Locate the cell with the specified text and output its [X, Y] center coordinate. 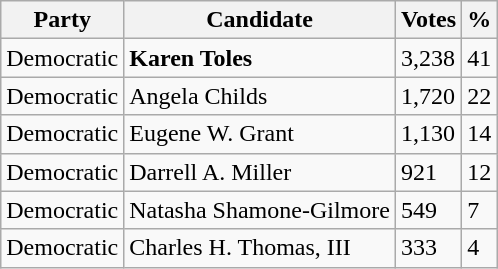
Darrell A. Miller [260, 172]
12 [480, 172]
3,238 [428, 58]
14 [480, 134]
Candidate [260, 20]
Eugene W. Grant [260, 134]
1,720 [428, 96]
Angela Childs [260, 96]
Charles H. Thomas, III [260, 248]
921 [428, 172]
22 [480, 96]
4 [480, 248]
1,130 [428, 134]
Party [62, 20]
41 [480, 58]
% [480, 20]
333 [428, 248]
Votes [428, 20]
549 [428, 210]
Karen Toles [260, 58]
7 [480, 210]
Natasha Shamone-Gilmore [260, 210]
